Pinpoint the cell where the given text exists, returning its (X, Y) midpoint coordinate. 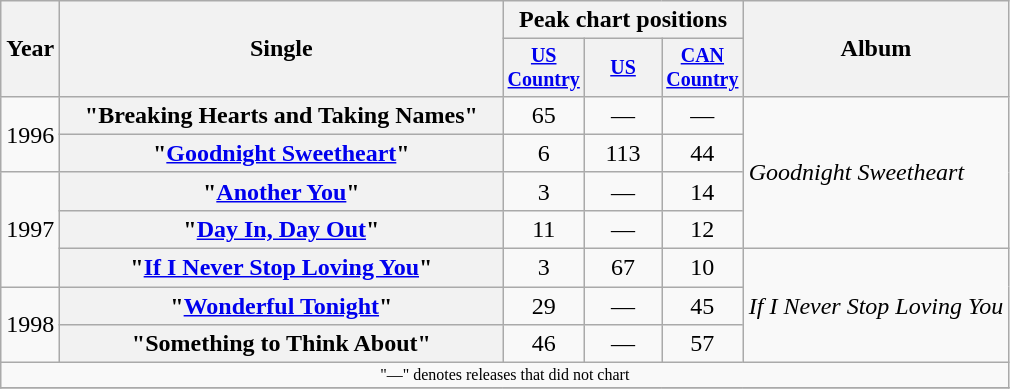
10 (703, 268)
"Another You" (282, 191)
29 (544, 306)
"Day In, Day Out" (282, 229)
6 (544, 153)
46 (544, 344)
Year (30, 49)
45 (703, 306)
12 (703, 229)
Goodnight Sweetheart (876, 172)
57 (703, 344)
"If I Never Stop Loving You" (282, 268)
44 (703, 153)
If I Never Stop Loving You (876, 306)
"Wonderful Tonight" (282, 306)
65 (544, 115)
US (624, 68)
US Country (544, 68)
CAN Country (703, 68)
"Goodnight Sweetheart" (282, 153)
"Something to Think About" (282, 344)
1996 (30, 134)
1998 (30, 325)
Peak chart positions (623, 20)
1997 (30, 229)
Album (876, 49)
113 (624, 153)
11 (544, 229)
Single (282, 49)
67 (624, 268)
"—" denotes releases that did not chart (505, 375)
14 (703, 191)
"Breaking Hearts and Taking Names" (282, 115)
